Find where the given text appears and provide that cell's center as [x, y] coordinate. 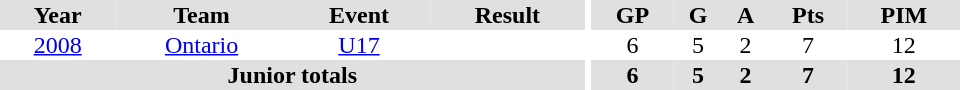
G [698, 15]
Pts [808, 15]
Year [58, 15]
A [746, 15]
Result [507, 15]
Team [201, 15]
Junior totals [292, 75]
PIM [904, 15]
U17 [359, 45]
GP [632, 15]
2008 [58, 45]
Ontario [201, 45]
Event [359, 15]
